Detect which cell encompasses the target text, then output its [x, y] center coordinate. 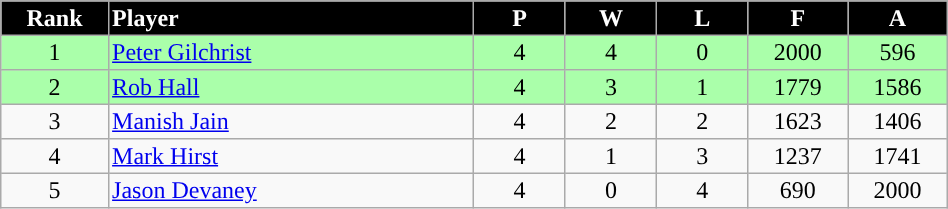
Manish Jain [291, 121]
Player [291, 18]
596 [898, 52]
1237 [798, 156]
1779 [798, 87]
690 [798, 190]
Peter Gilchrist [291, 52]
Mark Hirst [291, 156]
P [520, 18]
1741 [898, 156]
W [610, 18]
Rob Hall [291, 87]
1623 [798, 121]
F [798, 18]
5 [55, 190]
1406 [898, 121]
1586 [898, 87]
L [702, 18]
Jason Devaney [291, 190]
A [898, 18]
Rank [55, 18]
